Provide the [x, y] coordinate of the cell's center where the given text is located.  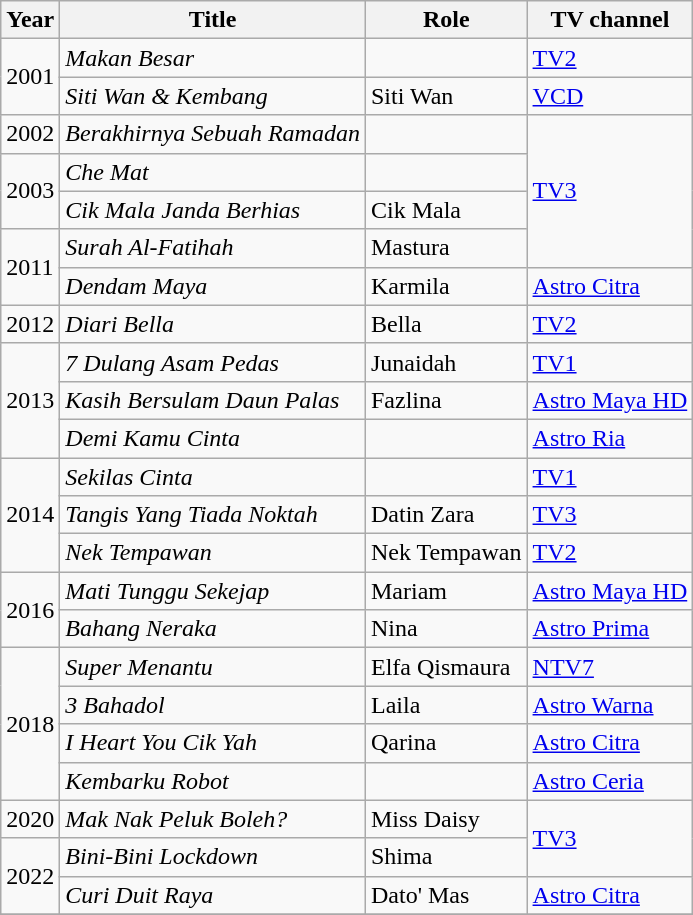
Kasih Bersulam Daun Palas [213, 400]
Siti Wan [446, 96]
2011 [30, 267]
Che Mat [213, 172]
2003 [30, 191]
Berakhirnya Sebuah Ramadan [213, 134]
Kembarku Robot [213, 781]
Title [213, 20]
Astro Ceria [610, 781]
VCD [610, 96]
Bella [446, 324]
I Heart You Cik Yah [213, 743]
Dendam Maya [213, 286]
2014 [30, 515]
Mastura [446, 248]
Makan Besar [213, 58]
Bini-Bini Lockdown [213, 857]
7 Dulang Asam Pedas [213, 362]
Cik Mala Janda Berhias [213, 210]
Dato' Mas [446, 895]
2016 [30, 610]
Astro Prima [610, 629]
Datin Zara [446, 515]
Diari Bella [213, 324]
Laila [446, 705]
Nina [446, 629]
Astro Ria [610, 438]
Bahang Neraka [213, 629]
Junaidah [446, 362]
2002 [30, 134]
2020 [30, 819]
Miss Daisy [446, 819]
Super Menantu [213, 667]
2001 [30, 77]
Surah Al-Fatihah [213, 248]
Astro Warna [610, 705]
Siti Wan & Kembang [213, 96]
Role [446, 20]
Demi Kamu Cinta [213, 438]
Sekilas Cinta [213, 477]
NTV7 [610, 667]
2013 [30, 400]
Qarina [446, 743]
Karmila [446, 286]
3 Bahadol [213, 705]
2018 [30, 724]
Mak Nak Peluk Boleh? [213, 819]
Curi Duit Raya [213, 895]
Mariam [446, 591]
2022 [30, 876]
Year [30, 20]
Shima [446, 857]
TV channel [610, 20]
Elfa Qismaura [446, 667]
Mati Tunggu Sekejap [213, 591]
Fazlina [446, 400]
Tangis Yang Tiada Noktah [213, 515]
2012 [30, 324]
Cik Mala [446, 210]
